Capture the cell that displays the provided text and extract its [x, y] central coordinate. 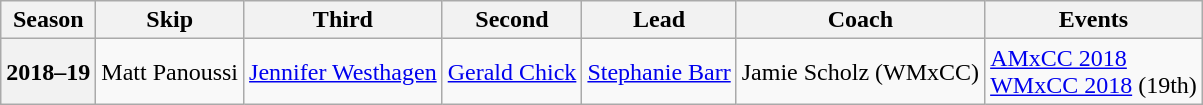
Matt Panoussi [170, 72]
Events [1094, 20]
Jennifer Westhagen [344, 72]
Coach [860, 20]
Stephanie Barr [659, 72]
Second [512, 20]
Jamie Scholz (WMxCC) [860, 72]
2018–19 [48, 72]
AMxCC 2018 WMxCC 2018 (19th) [1094, 72]
Season [48, 20]
Skip [170, 20]
Lead [659, 20]
Third [344, 20]
Gerald Chick [512, 72]
